Output the [x, y] coordinate of the center of the cell containing the given text.  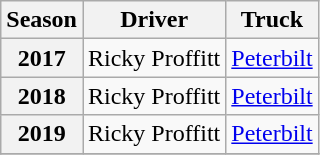
Truck [272, 20]
Driver [154, 20]
2017 [42, 58]
2019 [42, 134]
Season [42, 20]
2018 [42, 96]
